From the cell containing the given text, extract its center point as [x, y] coordinate. 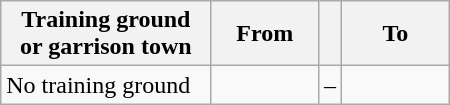
From [265, 34]
– [330, 85]
Training groundor garrison town [106, 34]
No training ground [106, 85]
To [396, 34]
